Identify which cell holds the provided text, then report its (x, y) central coordinate. 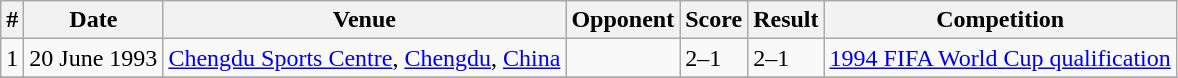
Venue (364, 20)
Opponent (623, 20)
1 (12, 58)
Competition (1000, 20)
1994 FIFA World Cup qualification (1000, 58)
Result (786, 20)
Chengdu Sports Centre, Chengdu, China (364, 58)
Score (714, 20)
Date (94, 20)
20 June 1993 (94, 58)
# (12, 20)
